From the cell containing the given text, extract its center point as (x, y) coordinate. 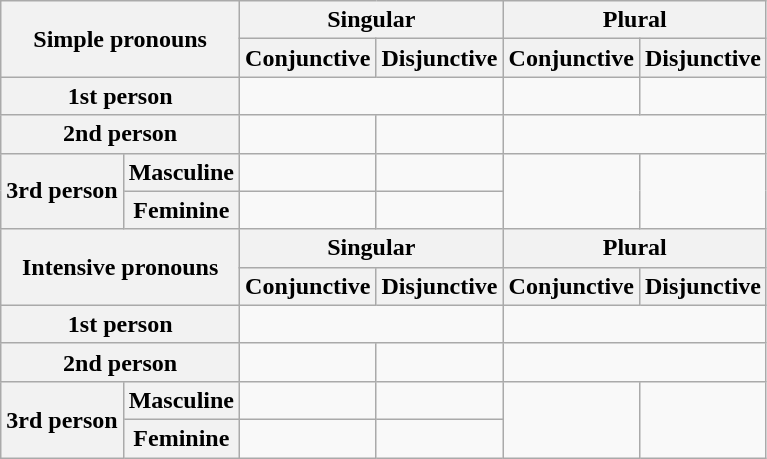
Intensive pronouns (120, 267)
Simple pronouns (120, 39)
